Detect which cell encompasses the target text, then output its [x, y] center coordinate. 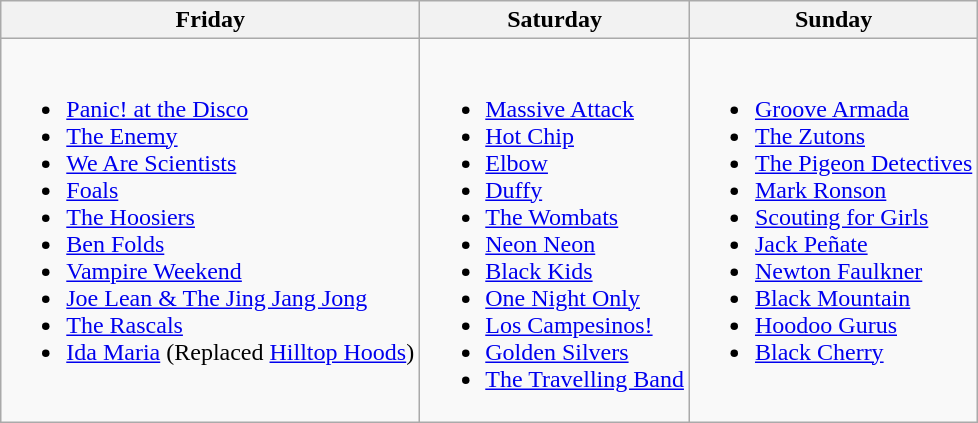
Friday [210, 20]
Sunday [833, 20]
Massive AttackHot ChipElbowDuffyThe WombatsNeon NeonBlack KidsOne Night OnlyLos Campesinos!Golden SilversThe Travelling Band [555, 230]
Groove ArmadaThe ZutonsThe Pigeon DetectivesMark RonsonScouting for GirlsJack PeñateNewton FaulknerBlack MountainHoodoo GurusBlack Cherry [833, 230]
Saturday [555, 20]
